Locate the cell with the specified text and output its (x, y) center coordinate. 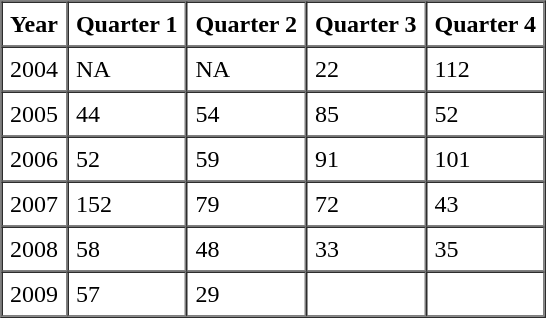
58 (127, 248)
2008 (34, 248)
22 (366, 68)
43 (486, 204)
2006 (34, 158)
2005 (34, 114)
2007 (34, 204)
112 (486, 68)
85 (366, 114)
44 (127, 114)
35 (486, 248)
29 (246, 294)
101 (486, 158)
33 (366, 248)
Quarter 1 (127, 24)
Quarter 3 (366, 24)
72 (366, 204)
Quarter 4 (486, 24)
59 (246, 158)
152 (127, 204)
79 (246, 204)
48 (246, 248)
Year (34, 24)
54 (246, 114)
2004 (34, 68)
57 (127, 294)
Quarter 2 (246, 24)
2009 (34, 294)
91 (366, 158)
